Extract the (X, Y) coordinate from the center of the cell holding the provided text.  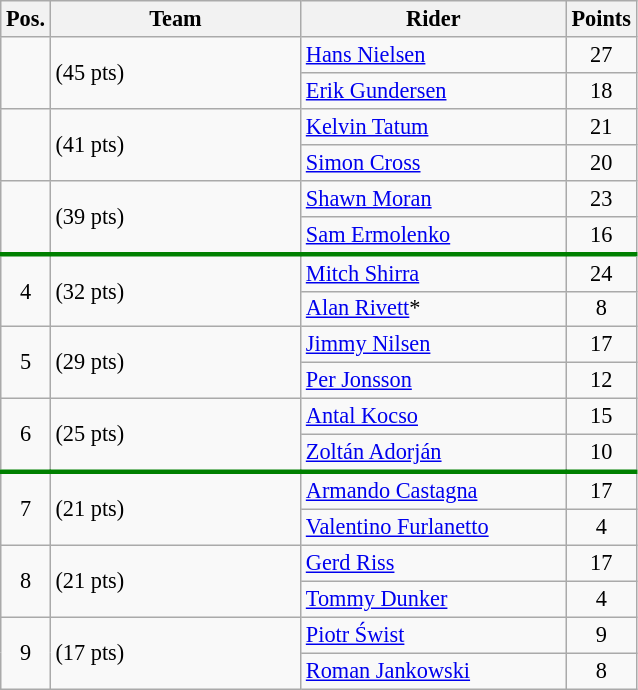
(41 pts) (175, 144)
Alan Rivett* (434, 309)
27 (601, 55)
12 (601, 381)
7 (26, 508)
Tommy Dunker (434, 599)
Erik Gundersen (434, 90)
Rider (434, 19)
Per Jonsson (434, 381)
Zoltán Adorján (434, 452)
(32 pts) (175, 290)
Sam Ermolenko (434, 234)
Simon Cross (434, 162)
16 (601, 234)
(39 pts) (175, 216)
Roman Jankowski (434, 671)
Points (601, 19)
Pos. (26, 19)
Hans Nielsen (434, 55)
Jimmy Nilsen (434, 345)
10 (601, 452)
20 (601, 162)
(25 pts) (175, 436)
Shawn Moran (434, 198)
23 (601, 198)
(29 pts) (175, 363)
(17 pts) (175, 653)
Gerd Riss (434, 563)
24 (601, 272)
Piotr Świst (434, 635)
6 (26, 436)
21 (601, 126)
Mitch Shirra (434, 272)
Kelvin Tatum (434, 126)
Valentino Furlanetto (434, 527)
Team (175, 19)
Armando Castagna (434, 490)
15 (601, 417)
Antal Kocso (434, 417)
18 (601, 90)
5 (26, 363)
(45 pts) (175, 73)
